Extract the (x, y) coordinate from the center of the cell holding the provided text.  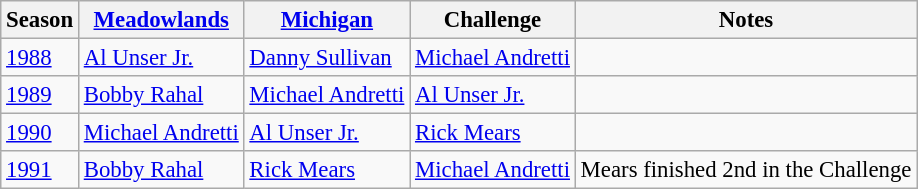
Danny Sullivan (327, 58)
Michigan (327, 20)
1990 (40, 133)
Meadowlands (161, 20)
Notes (746, 20)
1989 (40, 95)
Challenge (493, 20)
Mears finished 2nd in the Challenge (746, 170)
1991 (40, 170)
Season (40, 20)
1988 (40, 58)
